Extract the (X, Y) coordinate from the center of the cell holding the provided text.  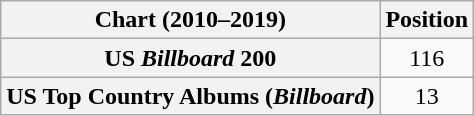
Position (427, 20)
US Top Country Albums (Billboard) (190, 96)
Chart (2010–2019) (190, 20)
116 (427, 58)
US Billboard 200 (190, 58)
13 (427, 96)
